Locate the cell with the specified text and output its [x, y] center coordinate. 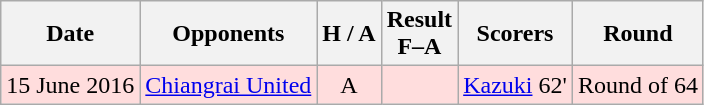
ResultF–A [419, 34]
Round of 64 [638, 85]
Chiangrai United [228, 85]
Opponents [228, 34]
Round [638, 34]
H / A [349, 34]
15 June 2016 [70, 85]
Scorers [516, 34]
A [349, 85]
Kazuki 62' [516, 85]
Date [70, 34]
